Scan for the cell matching the given text and deliver its (X, Y) coordinate at center. 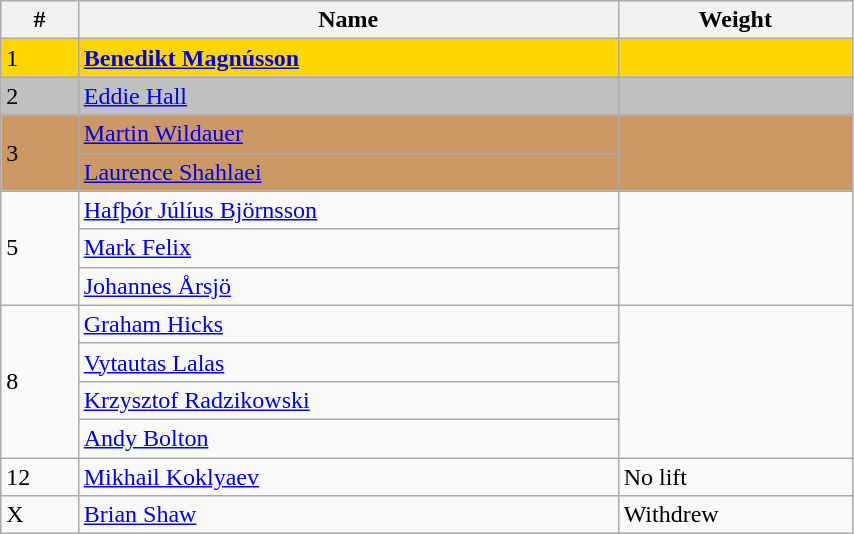
12 (40, 477)
Andy Bolton (348, 438)
Withdrew (735, 515)
Name (348, 20)
1 (40, 58)
Graham Hicks (348, 324)
No lift (735, 477)
Martin Wildauer (348, 134)
8 (40, 381)
Weight (735, 20)
Hafþór Júlíus Björnsson (348, 210)
Mark Felix (348, 248)
Benedikt Magnússon (348, 58)
Vytautas Lalas (348, 362)
Johannes Årsjö (348, 286)
Krzysztof Radzikowski (348, 400)
Mikhail Koklyaev (348, 477)
X (40, 515)
Eddie Hall (348, 96)
Laurence Shahlaei (348, 172)
Brian Shaw (348, 515)
# (40, 20)
3 (40, 153)
2 (40, 96)
5 (40, 248)
